Find where the given text appears and provide that cell's center as (X, Y) coordinate. 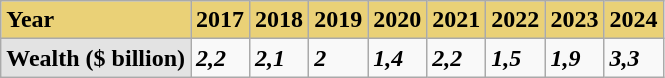
1,5 (516, 58)
2024 (634, 20)
2017 (220, 20)
Wealth ($ billion) (96, 58)
2 (338, 58)
3,3 (634, 58)
2019 (338, 20)
2018 (280, 20)
Year (96, 20)
2023 (574, 20)
2022 (516, 20)
2,1 (280, 58)
2021 (456, 20)
1,9 (574, 58)
1,4 (398, 58)
2020 (398, 20)
